Search for the cell housing the specified text and yield its (X, Y) center coordinate. 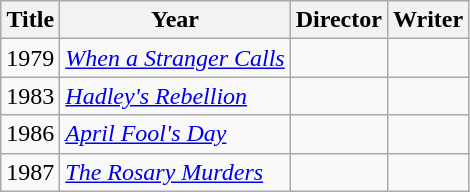
When a Stranger Calls (175, 58)
Writer (428, 20)
1983 (30, 96)
1987 (30, 172)
The Rosary Murders (175, 172)
April Fool's Day (175, 134)
Year (175, 20)
1979 (30, 58)
Hadley's Rebellion (175, 96)
1986 (30, 134)
Director (338, 20)
Title (30, 20)
